Scan for the cell matching the given text and deliver its (X, Y) coordinate at center. 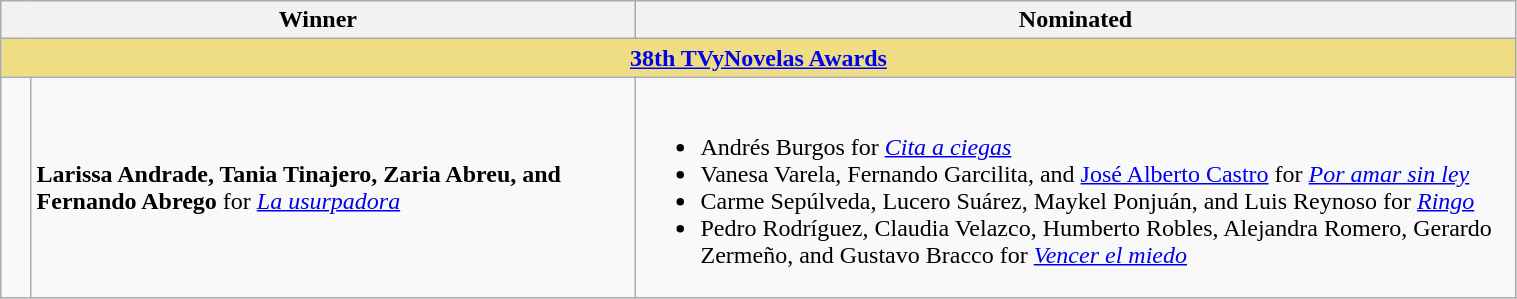
Larissa Andrade, Tania Tinajero, Zaria Abreu, and Fernando Abrego for La usurpadora (333, 188)
38th TVyNovelas Awards (758, 58)
Nominated (1076, 20)
Winner (318, 20)
